Capture the cell that displays the provided text and extract its (x, y) central coordinate. 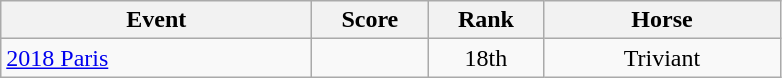
Event (156, 20)
Score (370, 20)
Rank (486, 20)
18th (486, 58)
2018 Paris (156, 58)
Horse (662, 20)
Triviant (662, 58)
